Pinpoint the cell where the given text exists, returning its [X, Y] midpoint coordinate. 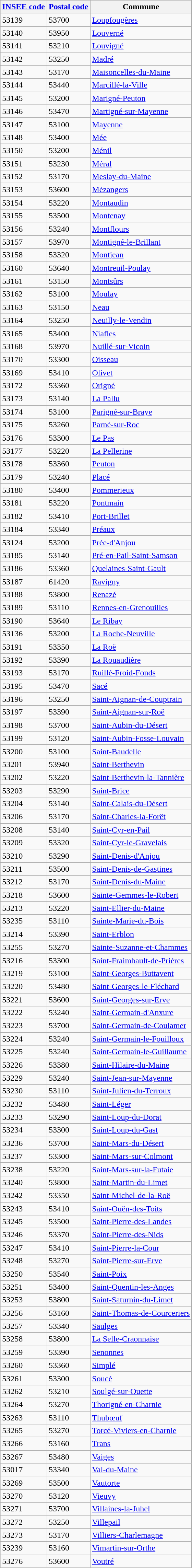
Montaudin [141, 203]
61420 [68, 582]
Saint-Hilaire-du-Maine [141, 1065]
Parné-sur-Roc [141, 425]
53157 [24, 242]
Saint-Calais-du-Désert [141, 804]
Nuillé-sur-Vicoin [141, 346]
53265 [24, 1431]
Ruillé-Froid-Fonds [141, 673]
53239 [24, 1548]
53162 [24, 294]
53235 [24, 921]
Torcé-Viviers-en-Charnie [141, 1431]
53146 [24, 111]
Vaiges [141, 1457]
53187 [24, 582]
Saulges [141, 1326]
53440 [68, 85]
53143 [24, 72]
Saint-Pierre-sur-Erve [141, 1261]
Vieuvy [141, 1496]
53261 [24, 1378]
53263 [24, 1418]
Val-du-Maine [141, 1470]
Saint-Germain-le-Guillaume [141, 1052]
53209 [24, 843]
53246 [24, 1235]
53147 [24, 124]
53258 [24, 1339]
Oisseau [141, 359]
53206 [24, 817]
Placé [141, 477]
Montflours [141, 229]
La Rouaudière [141, 660]
53267 [24, 1457]
Saint-Mars-sur-Colmont [141, 1156]
53253 [24, 1300]
53172 [24, 386]
53144 [24, 85]
53211 [24, 869]
Saint-Jean-sur-Mayenne [141, 1078]
Saint-Saturnin-du-Limet [141, 1300]
Saint-Pierre-des-Nids [141, 1235]
53178 [24, 464]
53139 [24, 20]
53257 [24, 1326]
Madré [141, 59]
Sacé [141, 686]
53142 [24, 59]
53264 [24, 1404]
53198 [24, 725]
Prée-d'Anjou [141, 542]
53214 [24, 934]
53152 [24, 177]
53216 [24, 960]
53266 [24, 1444]
53188 [24, 595]
53262 [24, 1391]
53192 [24, 660]
Port-Brillet [141, 516]
53174 [24, 412]
Saint-Baudelle [141, 751]
53181 [24, 503]
Montreuil-Poulay [141, 268]
Le Ribay [141, 621]
Saint-Cyr-en-Pail [141, 830]
La Roë [141, 647]
53148 [24, 137]
Pommerieux [141, 490]
53259 [24, 1352]
53272 [24, 1522]
53155 [24, 216]
53176 [24, 438]
Olivet [141, 372]
53151 [24, 164]
53136 [24, 634]
53273 [24, 1535]
53175 [24, 425]
53247 [24, 1248]
53201 [24, 764]
Sainte-Marie-du-Bois [141, 921]
Villepail [141, 1522]
Rennes-en-Grenouilles [141, 608]
53940 [68, 764]
53243 [24, 1208]
Meslay-du-Maine [141, 177]
Saint-Fraimbault-de-Prières [141, 960]
Saint-Mars-du-Désert [141, 1143]
Maisoncelles-du-Maine [141, 72]
53189 [24, 608]
53163 [24, 307]
Saint-Pierre-la-Cour [141, 1248]
Montenay [141, 216]
53540 [68, 1274]
53219 [24, 973]
53165 [24, 333]
53269 [24, 1483]
53180 [24, 490]
Vautorte [141, 1483]
53255 [24, 947]
Saint-Denis-de-Gastines [141, 869]
53226 [24, 1065]
Ravigny [141, 582]
Marcillé-la-Ville [141, 85]
Neau [141, 307]
53202 [24, 777]
53158 [24, 255]
53153 [24, 190]
Saint-Brice [141, 790]
53224 [24, 1039]
53164 [24, 320]
Saint-Denis-du-Maine [141, 882]
Saint-Martin-du-Limet [141, 1182]
Renazé [141, 595]
53017 [24, 1470]
Trans [141, 1444]
La Pallu [141, 399]
Louvigné [141, 46]
53161 [24, 281]
Saint-Michel-de-la-Roë [141, 1195]
53208 [24, 830]
Saint-Georges-sur-Erve [141, 1000]
Thorigné-en-Charnie [141, 1404]
Ménil [141, 150]
Saint-Poix [141, 1274]
Louverné [141, 33]
Saint-Aignan-sur-Roë [141, 712]
Villiers-Charlemagne [141, 1535]
INSEE code [24, 7]
53193 [24, 673]
53233 [24, 1117]
Saint-Germain-de-Coulamer [141, 1026]
53168 [24, 346]
Voutré [141, 1561]
Senonnes [141, 1352]
Méral [141, 164]
Montsûrs [141, 281]
53145 [24, 98]
53236 [24, 1143]
Montigné-le-Brillant [141, 242]
Commune [141, 7]
Saint-Quentin-les-Anges [141, 1287]
53256 [24, 1313]
Préaux [141, 529]
53141 [24, 46]
Vimartin-sur-Orthe [141, 1548]
53182 [24, 516]
53232 [24, 1104]
Saint-Thomas-de-Courceriers [141, 1313]
53242 [24, 1195]
53212 [24, 882]
53248 [24, 1261]
53234 [24, 1130]
53223 [24, 1026]
Saint-Charles-la-Forêt [141, 817]
Sainte-Suzanne-et-Chammes [141, 947]
Neuilly-le-Vendin [141, 320]
Moulay [141, 294]
Saint-Pierre-des-Landes [141, 1222]
Simplé [141, 1365]
53213 [24, 908]
53950 [68, 33]
Loupfougères [141, 20]
53190 [24, 621]
Saint-Mars-sur-la-Futaie [141, 1169]
Saint-Loup-du-Gast [141, 1130]
Saint-Julien-du-Terroux [141, 1091]
Saint-Georges-le-Fléchard [141, 986]
53237 [24, 1156]
53186 [24, 568]
53196 [24, 699]
53199 [24, 738]
Mayenne [141, 124]
53169 [24, 372]
La Roche-Neuville [141, 634]
53191 [24, 647]
Saint-Léger [141, 1104]
53229 [24, 1078]
Thubœuf [141, 1418]
La Pellerine [141, 451]
Marigné-Peuton [141, 98]
Quelaines-Saint-Gault [141, 568]
Mée [141, 137]
53222 [24, 1013]
53197 [24, 712]
53179 [24, 477]
53271 [24, 1509]
Saint-Aignan-de-Couptrain [141, 699]
Saint-Loup-du-Dorat [141, 1117]
Saint-Aubin-du-Désert [141, 725]
53380 [68, 1065]
53276 [24, 1561]
Villaines-la-Juhel [141, 1509]
53245 [24, 1222]
53154 [24, 203]
53185 [24, 555]
53184 [24, 529]
53218 [24, 895]
La Selle-Craonnaise [141, 1339]
Postal code [68, 7]
Saint-Ouën-des-Toits [141, 1208]
Saint-Aubin-Fosse-Louvain [141, 738]
Saint-Germain-d'Anxure [141, 1013]
Saint-Ellier-du-Maine [141, 908]
53370 [68, 1235]
Soucé [141, 1378]
53203 [24, 790]
Montjean [141, 255]
Peuton [141, 464]
Saint-Erblon [141, 934]
53124 [24, 542]
53251 [24, 1287]
53238 [24, 1169]
Parigné-sur-Braye [141, 412]
Pré-en-Pail-Saint-Samson [141, 555]
Saint-Cyr-le-Gravelais [141, 843]
Niafles [141, 333]
Mézangers [141, 190]
Saint-Germain-le-Fouilloux [141, 1039]
Saint-Georges-Buttavent [141, 973]
Saint-Berthevin-la-Tannière [141, 777]
Le Pas [141, 438]
Martigné-sur-Mayenne [141, 111]
Origné [141, 386]
53195 [24, 686]
53173 [24, 399]
53225 [24, 1052]
53156 [24, 229]
Sainte-Gemmes-le-Robert [141, 895]
Pontmain [141, 503]
53204 [24, 804]
Saint-Berthevin [141, 764]
53221 [24, 1000]
Soulgé-sur-Ouette [141, 1391]
53177 [24, 451]
Saint-Denis-d'Anjou [141, 856]
